Search for the cell housing the specified text and yield its (x, y) center coordinate. 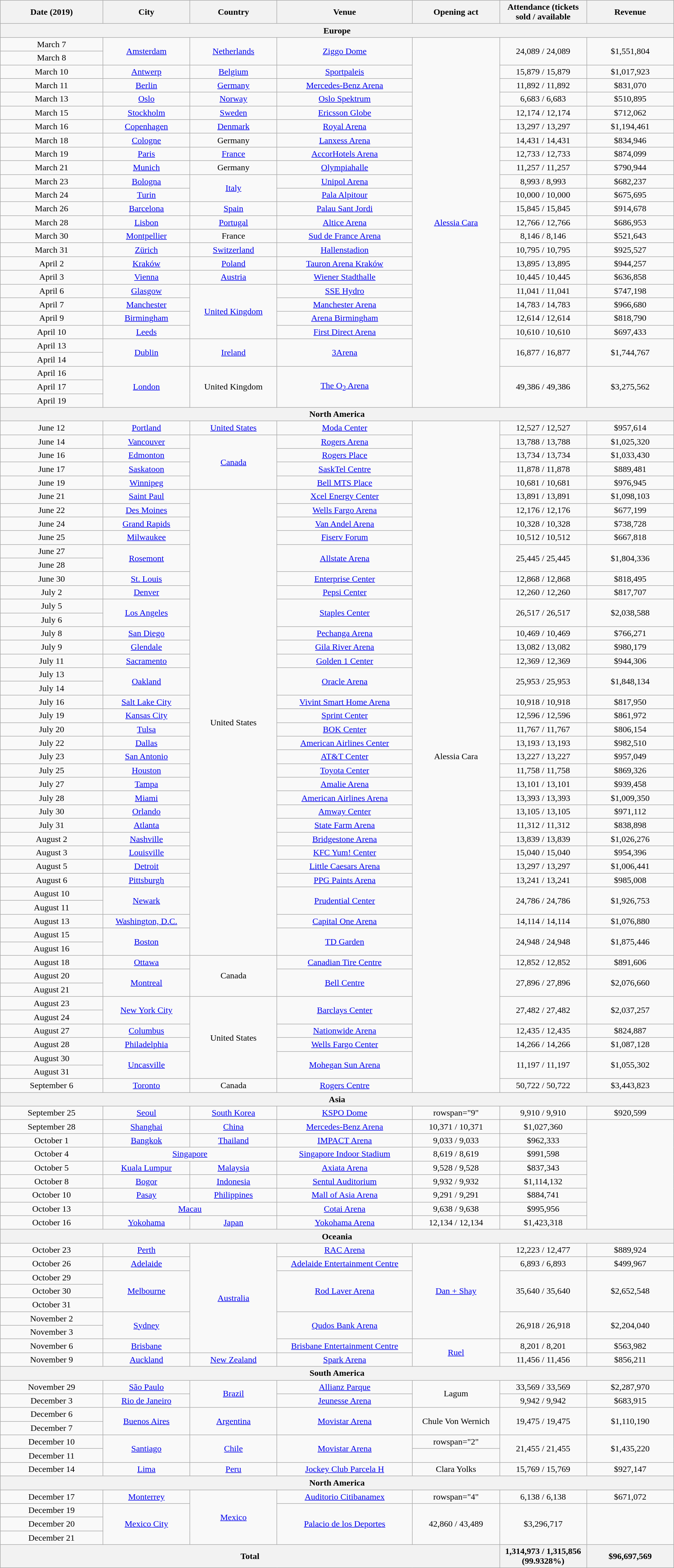
11,892 / 11,892 (543, 85)
Nashville (147, 839)
December 7 (52, 1428)
$834,946 (630, 140)
$874,099 (630, 154)
$2,652,548 (630, 1291)
Jockey Club Parcela H (345, 1469)
Revenue (630, 12)
$2,287,970 (630, 1387)
$1,435,220 (630, 1448)
$1,110,190 (630, 1421)
$861,972 (630, 716)
Ruel (456, 1353)
November 3 (52, 1332)
Macau (190, 1209)
Bell MTS Place (345, 483)
June 21 (52, 496)
Venue (345, 12)
Detroit (147, 866)
Spain (234, 209)
Oakland (147, 681)
Altice Arena (345, 222)
$806,154 (630, 729)
Asia (337, 1099)
12,176 / 12,176 (543, 510)
13,788 / 13,788 (543, 442)
$766,271 (630, 634)
15,879 / 15,879 (543, 72)
Brazil (234, 1394)
$856,211 (630, 1360)
12,134 / 12,134 (456, 1222)
Qudos Bank Arena (345, 1325)
April 16 (52, 373)
Tampa (147, 784)
$636,858 (630, 277)
12,174 / 12,174 (543, 113)
13,895 / 13,895 (543, 263)
April 19 (52, 401)
August 2 (52, 839)
$677,199 (630, 510)
Vienna (147, 277)
$1,026,276 (630, 839)
Columbus (147, 1031)
Allianz Parque (345, 1387)
Fiserv Forum (345, 537)
Unipol Arena (345, 181)
Stockholm (147, 113)
Attendance (tickets sold / available (543, 12)
Washington, D.C. (147, 921)
Saint Paul (147, 496)
42,860 / 43,489 (456, 1524)
$914,678 (630, 209)
$869,326 (630, 770)
Glasgow (147, 291)
August 10 (52, 894)
October 26 (52, 1263)
Boston (147, 942)
Miami (147, 798)
Xcel Energy Center (345, 496)
December 14 (52, 1469)
Los Angeles (147, 613)
$818,495 (630, 578)
$1,076,880 (630, 921)
12,260 / 12,260 (543, 592)
SaskTel Centre (345, 469)
March 19 (52, 154)
Mohegan Sun Arena (345, 1065)
August 16 (52, 949)
August 5 (52, 866)
Rogers Arena (345, 442)
Lanxess Arena (345, 140)
11,758 / 11,758 (543, 770)
6,138 / 6,138 (543, 1496)
Paris (147, 154)
27,482 / 27,482 (543, 1010)
June 30 (52, 578)
October 16 (52, 1222)
$817,950 (630, 702)
Axiata Arena (345, 1168)
Palacio de los Deportes (345, 1524)
October 8 (52, 1181)
rowspan="4" (456, 1496)
$2,204,040 (630, 1325)
October 29 (52, 1278)
8,993 / 8,993 (543, 181)
RAC Arena (345, 1250)
Shanghai (147, 1127)
16,877 / 16,877 (543, 352)
Kansas City (147, 716)
$957,614 (630, 428)
Bologna (147, 181)
March 21 (52, 167)
Mexico (234, 1517)
$831,070 (630, 85)
Gila River Arena (345, 647)
Vivint Smart Home Arena (345, 702)
Capital One Arena (345, 921)
$837,343 (543, 1168)
July 27 (52, 784)
November 2 (52, 1319)
March 11 (52, 85)
11,041 / 11,041 (543, 291)
$957,049 (630, 757)
$521,643 (630, 236)
Zürich (147, 250)
August 3 (52, 853)
Dan + Shay (456, 1291)
$3,275,562 (630, 387)
Rod Laver Arena (345, 1291)
July 8 (52, 634)
$939,458 (630, 784)
Ireland (234, 352)
September 6 (52, 1086)
$1,804,336 (630, 558)
12,596 / 12,596 (543, 716)
11,197 / 11,197 (543, 1065)
Philadelphia (147, 1044)
8,146 / 8,146 (543, 236)
$1,551,804 (630, 51)
14,266 / 14,266 (543, 1044)
10,445 / 10,445 (543, 277)
March 13 (52, 99)
Sacramento (147, 661)
Malaysia (234, 1168)
Auditorio Citibanamex (345, 1496)
July 30 (52, 811)
6,893 / 6,893 (543, 1263)
8,619 / 8,619 (456, 1154)
$985,008 (630, 880)
9,932 / 9,932 (456, 1181)
13,734 / 13,734 (543, 455)
October 4 (52, 1154)
Pala Alpitour (345, 195)
March 16 (52, 126)
Staples Center (345, 613)
19,475 / 19,475 (543, 1421)
Leeds (147, 332)
12,766 / 12,766 (543, 222)
Arena Birmingham (345, 318)
11,767 / 11,767 (543, 729)
August 24 (52, 1017)
August 27 (52, 1031)
12,733 / 12,733 (543, 154)
Atlanta (147, 825)
March 8 (52, 58)
December 3 (52, 1401)
December 10 (52, 1442)
Norway (234, 99)
Tulsa (147, 729)
Thailand (234, 1140)
Wiener Stadthalle (345, 277)
$712,062 (630, 113)
Wells Fargo Arena (345, 510)
December 11 (52, 1455)
12,435 / 12,435 (543, 1031)
April 17 (52, 387)
$1,848,134 (630, 681)
March 31 (52, 250)
$1,055,302 (630, 1065)
Dublin (147, 352)
$563,982 (630, 1346)
$889,924 (630, 1250)
November 29 (52, 1387)
Louisville (147, 853)
July 13 (52, 675)
27,896 / 27,896 (543, 983)
1,314,973 / 1,315,856 (99.9328%) (543, 1556)
Pepsi Center (345, 592)
Poland (234, 263)
$971,112 (630, 811)
Barclays Center (345, 1010)
Adelaide (147, 1263)
Ottawa (147, 962)
Seoul (147, 1113)
April 2 (52, 263)
10,000 / 10,000 (543, 195)
$824,887 (630, 1031)
Lagum (456, 1394)
Country (234, 12)
$889,481 (630, 469)
Argentina (234, 1421)
Turin (147, 195)
$1,744,767 (630, 352)
10,681 / 10,681 (543, 483)
Brisbane Entertainment Centre (345, 1346)
Jeunesse Arena (345, 1401)
August 28 (52, 1044)
Bogor (147, 1181)
Barcelona (147, 209)
AccorHotels Arena (345, 154)
12,614 / 12,614 (543, 318)
3Arena (345, 352)
August 11 (52, 907)
$1,006,441 (630, 866)
October 23 (52, 1250)
Oracle Arena (345, 681)
13,241 / 13,241 (543, 880)
Oslo (147, 99)
11,878 / 11,878 (543, 469)
August 21 (52, 990)
$927,147 (630, 1469)
Lima (147, 1469)
June 16 (52, 455)
$891,606 (630, 962)
Cotai Arena (345, 1209)
13,082 / 13,082 (543, 647)
November 6 (52, 1346)
$3,296,717 (543, 1524)
Netherlands (234, 51)
Dallas (147, 743)
New Zealand (234, 1360)
Kraków (147, 263)
$817,707 (630, 592)
Rogers Centre (345, 1086)
Uncasville (147, 1065)
49,386 / 49,386 (543, 387)
Singapore Indoor Stadium (345, 1154)
July 14 (52, 688)
14,431 / 14,431 (543, 140)
Enterprise Center (345, 578)
Oceania (337, 1236)
Glendale (147, 647)
Olympiahalle (345, 167)
June 22 (52, 510)
$982,510 (630, 743)
July 31 (52, 825)
China (234, 1127)
13,891 / 13,891 (543, 496)
Ericsson Globe (345, 113)
$1,114,132 (543, 1181)
October 10 (52, 1195)
Chile (234, 1448)
Amway Center (345, 811)
April 14 (52, 359)
Chule Von Wernich (456, 1421)
Portugal (234, 222)
Sydney (147, 1325)
Prudential Center (345, 901)
Vancouver (147, 442)
Tauron Arena Kraków (345, 263)
The O2 Arena (345, 387)
San Diego (147, 634)
Copenhagen (147, 126)
$1,009,350 (630, 798)
9,033 / 9,033 (456, 1140)
$995,956 (543, 1209)
14,783 / 14,783 (543, 305)
AT&T Center (345, 757)
October 1 (52, 1140)
$510,895 (630, 99)
IMPACT Arena (345, 1140)
12,369 / 12,369 (543, 661)
10,610 / 10,610 (543, 332)
March 10 (52, 72)
December 19 (52, 1510)
August 23 (52, 1003)
$1,423,318 (543, 1222)
35,640 / 35,640 (543, 1291)
14,114 / 14,114 (543, 921)
Belgium (234, 72)
Opening act (456, 12)
Sud de France Arena (345, 236)
March 28 (52, 222)
10,469 / 10,469 (543, 634)
Edmonton (147, 455)
Toyota Center (345, 770)
July 5 (52, 606)
Des Moines (147, 510)
St. Louis (147, 578)
Royal Arena (345, 126)
October 30 (52, 1291)
April 9 (52, 318)
Hallenstadion (345, 250)
Sprint Center (345, 716)
July 25 (52, 770)
June 27 (52, 551)
50,722 / 50,722 (543, 1086)
Manchester (147, 305)
Pasay (147, 1195)
September 28 (52, 1127)
Sweden (234, 113)
Perth (147, 1250)
25,445 / 25,445 (543, 558)
$944,257 (630, 263)
June 17 (52, 469)
April 10 (52, 332)
Adelaide Entertainment Centre (345, 1263)
10,795 / 10,795 (543, 250)
10,371 / 10,371 (456, 1127)
March 23 (52, 181)
Mexico City (147, 1524)
July 20 (52, 729)
15,040 / 15,040 (543, 853)
Rosemont (147, 558)
December 21 (52, 1538)
Bell Centre (345, 983)
Antwerp (147, 72)
8,201 / 8,201 (543, 1346)
$1,033,430 (630, 455)
$818,790 (630, 318)
Saskatoon (147, 469)
Amalie Arena (345, 784)
March 18 (52, 140)
American Airlines Arena (345, 798)
$1,087,128 (630, 1044)
December 6 (52, 1414)
$962,333 (543, 1140)
33,569 / 33,569 (543, 1387)
Indonesia (234, 1181)
$1,027,360 (543, 1127)
June 12 (52, 428)
$667,818 (630, 537)
April 3 (52, 277)
July 9 (52, 647)
Nationwide Arena (345, 1031)
Orlando (147, 811)
São Paulo (147, 1387)
June 24 (52, 524)
9,291 / 9,291 (456, 1195)
July 23 (52, 757)
August 13 (52, 921)
Pechanga Arena (345, 634)
Newark (147, 901)
Palau Sant Jordi (345, 209)
First Direct Arena (345, 332)
$920,599 (630, 1113)
Sentul Auditorium (345, 1181)
City (147, 12)
$682,237 (630, 181)
October 13 (52, 1209)
Brisbane (147, 1346)
15,845 / 15,845 (543, 209)
KSPO Dome (345, 1113)
Philippines (234, 1195)
10,918 / 10,918 (543, 702)
July 2 (52, 592)
Toronto (147, 1086)
Peru (234, 1469)
9,910 / 9,910 (543, 1113)
April 13 (52, 346)
June 14 (52, 442)
April 6 (52, 291)
August 18 (52, 962)
rowspan="2" (456, 1442)
$738,728 (630, 524)
Van Andel Arena (345, 524)
$1,098,103 (630, 496)
Auckland (147, 1360)
$2,076,660 (630, 983)
July 19 (52, 716)
Australia (234, 1298)
Rogers Place (345, 455)
Grand Rapids (147, 524)
Milwaukee (147, 537)
$1,926,753 (630, 901)
July 6 (52, 619)
Ziggo Dome (345, 51)
Portland (147, 428)
Europe (337, 31)
March 15 (52, 113)
SSE Hydro (345, 291)
$1,017,923 (630, 72)
KFC Yum! Center (345, 853)
South America (337, 1373)
June 28 (52, 565)
Little Caesars Arena (345, 866)
Moda Center (345, 428)
Cologne (147, 140)
San Antonio (147, 757)
October 31 (52, 1305)
Sportpaleis (345, 72)
Oslo Spektrum (345, 99)
11,456 / 11,456 (543, 1360)
$675,695 (630, 195)
Italy (234, 188)
Clara Yolks (456, 1469)
$954,396 (630, 853)
Yokohama (147, 1222)
Pittsburgh (147, 880)
$96,697,569 (630, 1556)
December 17 (52, 1496)
12,223 / 12,477 (543, 1250)
9,942 / 9,942 (543, 1401)
$3,443,823 (630, 1086)
$499,967 (630, 1263)
13,101 / 13,101 (543, 784)
$1,194,461 (630, 126)
12,868 / 12,868 (543, 578)
$686,953 (630, 222)
New York City (147, 1010)
Lisbon (147, 222)
PPG Paints Arena (345, 880)
13,227 / 13,227 (543, 757)
Manchester Arena (345, 305)
Spark Arena (345, 1360)
Date (2019) (52, 12)
Montpellier (147, 236)
$683,915 (630, 1401)
South Korea (234, 1113)
$1,025,320 (630, 442)
10,512 / 10,512 (543, 537)
Santiago (147, 1448)
Mall of Asia Arena (345, 1195)
Bangkok (147, 1140)
24,948 / 24,948 (543, 942)
Bridgestone Arena (345, 839)
August 6 (52, 880)
Allstate Arena (345, 558)
March 7 (52, 44)
9,638 / 9,638 (456, 1209)
July 11 (52, 661)
26,517 / 26,517 (543, 613)
$991,598 (543, 1154)
August 15 (52, 935)
$944,306 (630, 661)
October 5 (52, 1168)
9,528 / 9,528 (456, 1168)
$976,945 (630, 483)
March 24 (52, 195)
Salt Lake City (147, 702)
$697,433 (630, 332)
April 7 (52, 305)
$2,037,257 (630, 1010)
Houston (147, 770)
12,852 / 12,852 (543, 962)
Golden 1 Center (345, 661)
Melbourne (147, 1291)
Munich (147, 167)
12,527 / 12,527 (543, 428)
Berlin (147, 85)
Denver (147, 592)
13,839 / 13,839 (543, 839)
21,455 / 21,455 (543, 1448)
$747,198 (630, 291)
Winnipeg (147, 483)
Canadian Tire Centre (345, 962)
Buenos Aires (147, 1421)
$790,944 (630, 167)
December 20 (52, 1524)
Birmingham (147, 318)
Singapore (190, 1154)
August 31 (52, 1072)
TD Garden (345, 942)
Monterrey (147, 1496)
November 9 (52, 1360)
Montreal (147, 983)
London (147, 387)
Denmark (234, 126)
Amsterdam (147, 51)
Yokohama Arena (345, 1222)
13,193 / 13,193 (543, 743)
$966,680 (630, 305)
Kuala Lumpur (147, 1168)
26,918 / 26,918 (543, 1325)
10,328 / 10,328 (543, 524)
11,312 / 11,312 (543, 825)
July 22 (52, 743)
15,769 / 15,769 (543, 1469)
6,683 / 6,683 (543, 99)
Rio de Janeiro (147, 1401)
11,257 / 11,257 (543, 167)
American Airlines Center (345, 743)
March 30 (52, 236)
March 26 (52, 209)
$2,038,588 (630, 613)
$980,179 (630, 647)
$884,741 (543, 1195)
$1,875,446 (630, 942)
September 25 (52, 1113)
13,393 / 13,393 (543, 798)
August 20 (52, 976)
June 19 (52, 483)
June 25 (52, 537)
25,953 / 25,953 (543, 681)
$838,898 (630, 825)
Switzerland (234, 250)
Japan (234, 1222)
July 16 (52, 702)
13,105 / 13,105 (543, 811)
State Farm Arena (345, 825)
July 28 (52, 798)
Total (250, 1556)
rowspan="9" (456, 1113)
Wells Fargo Center (345, 1044)
BOK Center (345, 729)
August 30 (52, 1058)
$925,527 (630, 250)
24,089 / 24,089 (543, 51)
Austria (234, 277)
24,786 / 24,786 (543, 901)
$671,072 (630, 1496)
